Search for the cell housing the specified text and yield its (X, Y) center coordinate. 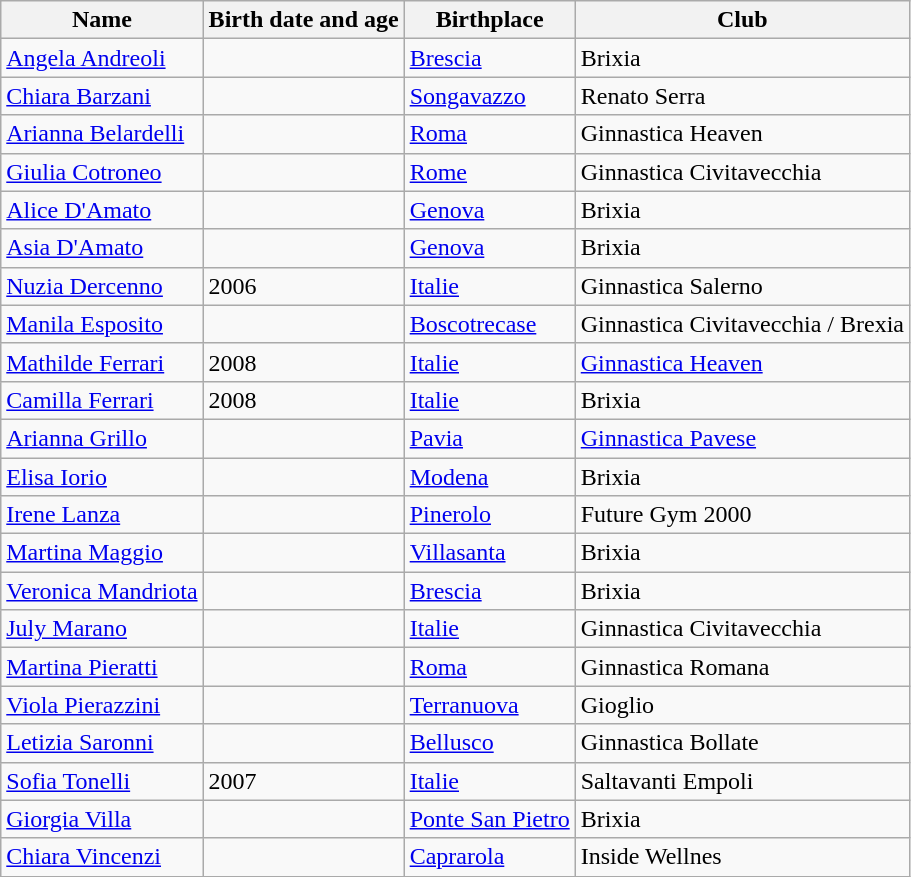
2007 (304, 781)
2006 (304, 286)
Giorgia Villa (102, 819)
Viola Pierazzini (102, 705)
Ginnastica Salerno (742, 286)
Martina Pieratti (102, 667)
Pavia (490, 438)
Chiara Vincenzi (102, 857)
Caprarola (490, 857)
Ponte San Pietro (490, 819)
Birth date and age (304, 20)
Name (102, 20)
Martina Maggio (102, 553)
Club (742, 20)
Bellusco (490, 743)
Chiara Barzani (102, 96)
Future Gym 2000 (742, 515)
Arianna Belardelli (102, 134)
Terranuova (490, 705)
Elisa Iorio (102, 477)
Camilla Ferrari (102, 400)
Modena (490, 477)
Sofia Tonelli (102, 781)
Alice D'Amato (102, 210)
Ginnastica Civitavecchia / Brexia (742, 324)
Ginnastica Romana (742, 667)
Inside Wellnes (742, 857)
Villasanta (490, 553)
Giulia Cotroneo (102, 172)
Boscotrecase (490, 324)
July Marano (102, 629)
Pinerolo (490, 515)
Mathilde Ferrari (102, 362)
Renato Serra (742, 96)
Gioglio (742, 705)
Nuzia Dercenno (102, 286)
Asia D'Amato (102, 248)
Ginnastica Pavese (742, 438)
Manila Esposito (102, 324)
Letizia Saronni (102, 743)
Veronica Mandriota (102, 591)
Saltavanti Empoli (742, 781)
Ginnastica Bollate (742, 743)
Irene Lanza (102, 515)
Arianna Grillo (102, 438)
Angela Andreoli (102, 58)
Songavazzo (490, 96)
Rome (490, 172)
Birthplace (490, 20)
